Provide the [x, y] coordinate of the cell's center where the given text is located.  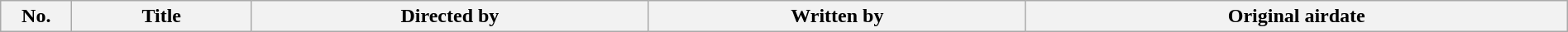
Written by [837, 16]
Title [162, 16]
Original airdate [1297, 16]
Directed by [450, 16]
No. [36, 16]
